Scan for the cell matching the given text and deliver its [x, y] coordinate at center. 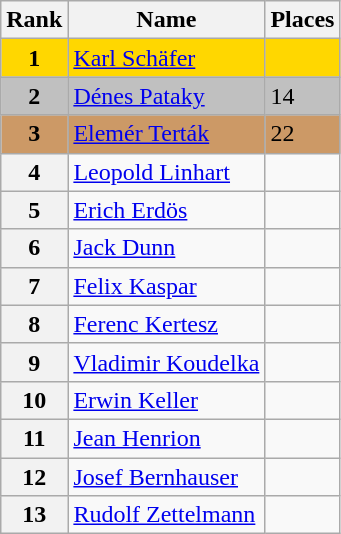
Jean Henrion [166, 438]
Vladimir Koudelka [166, 362]
Ferenc Kertesz [166, 324]
Rudolf Zettelmann [166, 515]
Erwin Keller [166, 400]
10 [34, 400]
14 [302, 96]
12 [34, 477]
7 [34, 286]
2 [34, 96]
13 [34, 515]
3 [34, 134]
Jack Dunn [166, 248]
5 [34, 210]
8 [34, 324]
Places [302, 20]
Karl Schäfer [166, 58]
22 [302, 134]
Erich Erdös [166, 210]
6 [34, 248]
Name [166, 20]
Rank [34, 20]
Felix Kaspar [166, 286]
1 [34, 58]
Dénes Pataky [166, 96]
Josef Bernhauser [166, 477]
Elemér Terták [166, 134]
Leopold Linhart [166, 172]
9 [34, 362]
11 [34, 438]
4 [34, 172]
